Return the [X, Y] coordinate for the center point of the cell that contains the specified text.  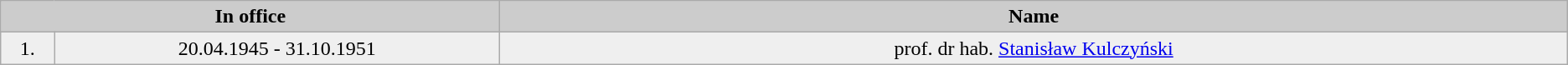
prof. dr hab. Stanisław Kulczyński [1034, 48]
In office [250, 17]
Name [1034, 17]
20.04.1945 - 31.10.1951 [277, 48]
1. [28, 48]
